Return (X, Y) of the center of cell containing provided text 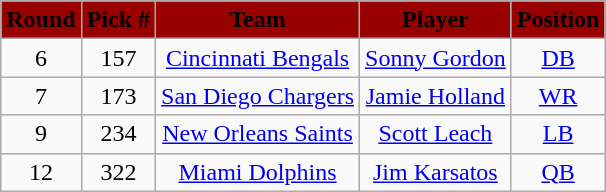
WR (558, 96)
Jamie Holland (436, 96)
234 (118, 134)
7 (41, 96)
Miami Dolphins (258, 172)
322 (118, 172)
Position (558, 20)
173 (118, 96)
Scott Leach (436, 134)
12 (41, 172)
Round (41, 20)
6 (41, 58)
QB (558, 172)
Cincinnati Bengals (258, 58)
Pick # (118, 20)
157 (118, 58)
Player (436, 20)
DB (558, 58)
Sonny Gordon (436, 58)
9 (41, 134)
Team (258, 20)
Jim Karsatos (436, 172)
LB (558, 134)
San Diego Chargers (258, 96)
New Orleans Saints (258, 134)
